Scan for the cell matching the given text and deliver its [X, Y] coordinate at center. 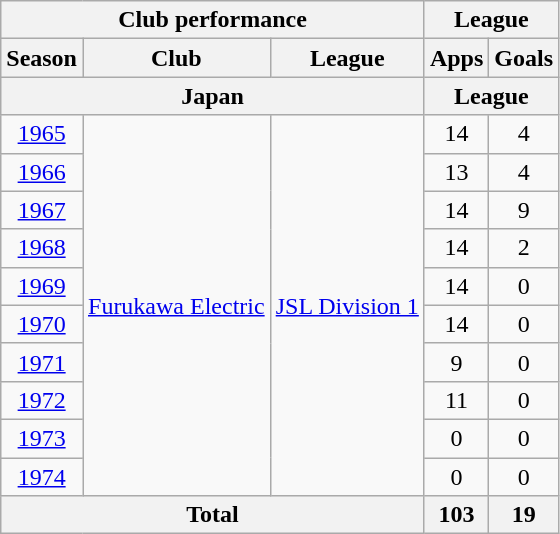
1971 [42, 362]
Club performance [213, 20]
1967 [42, 210]
JSL Division 1 [347, 306]
2 [524, 248]
1974 [42, 477]
Goals [524, 58]
1970 [42, 324]
1969 [42, 286]
1973 [42, 438]
1966 [42, 172]
Furukawa Electric [176, 306]
Season [42, 58]
19 [524, 515]
1965 [42, 134]
Total [213, 515]
11 [456, 400]
Japan [213, 96]
1972 [42, 400]
Club [176, 58]
Apps [456, 58]
1968 [42, 248]
13 [456, 172]
103 [456, 515]
